Capture the cell that displays the provided text and extract its (X, Y) central coordinate. 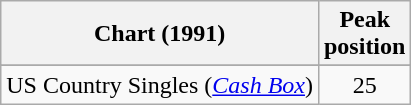
Chart (1991) (160, 34)
25 (364, 85)
Peakposition (364, 34)
US Country Singles (Cash Box) (160, 85)
